Capture the cell that displays the provided text and extract its (X, Y) central coordinate. 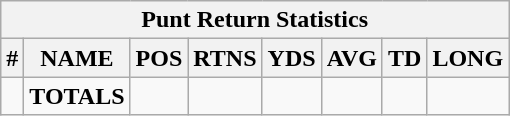
NAME (77, 58)
TD (404, 58)
TOTALS (77, 96)
# (12, 58)
Punt Return Statistics (255, 20)
LONG (468, 58)
AVG (352, 58)
POS (159, 58)
RTNS (225, 58)
YDS (292, 58)
